Detect which cell encompasses the target text, then output its (X, Y) center coordinate. 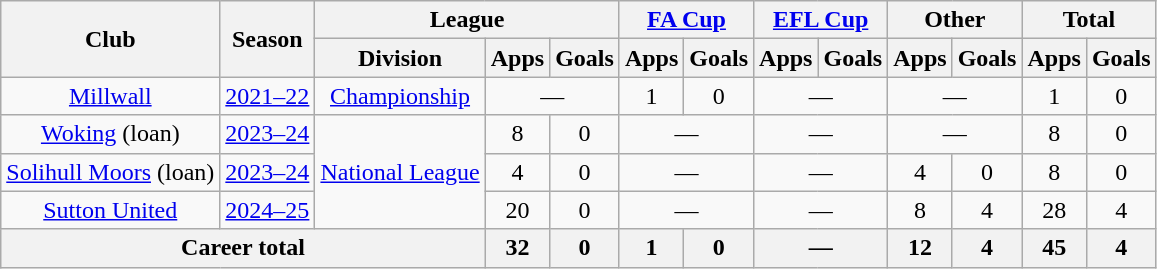
League (467, 20)
2024–25 (268, 210)
Millwall (110, 96)
12 (920, 248)
EFL Cup (821, 20)
Championship (400, 96)
Division (400, 58)
20 (517, 210)
Season (268, 39)
28 (1054, 210)
45 (1054, 248)
Sutton United (110, 210)
National League (400, 172)
Woking (loan) (110, 134)
32 (517, 248)
2021–22 (268, 96)
Solihull Moors (loan) (110, 172)
Other (955, 20)
FA Cup (686, 20)
Total (1089, 20)
Career total (243, 248)
Club (110, 39)
